Return [X, Y] of the center of cell containing provided text 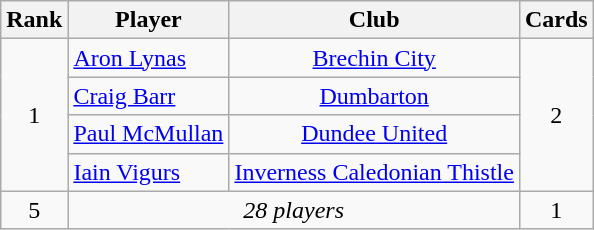
Brechin City [374, 58]
Craig Barr [148, 96]
Rank [34, 20]
Inverness Caledonian Thistle [374, 172]
Dundee United [374, 134]
28 players [294, 210]
Cards [556, 20]
Aron Lynas [148, 58]
2 [556, 115]
Iain Vigurs [148, 172]
Dumbarton [374, 96]
Club [374, 20]
5 [34, 210]
Paul McMullan [148, 134]
Player [148, 20]
